Search for the cell housing the specified text and yield its [X, Y] center coordinate. 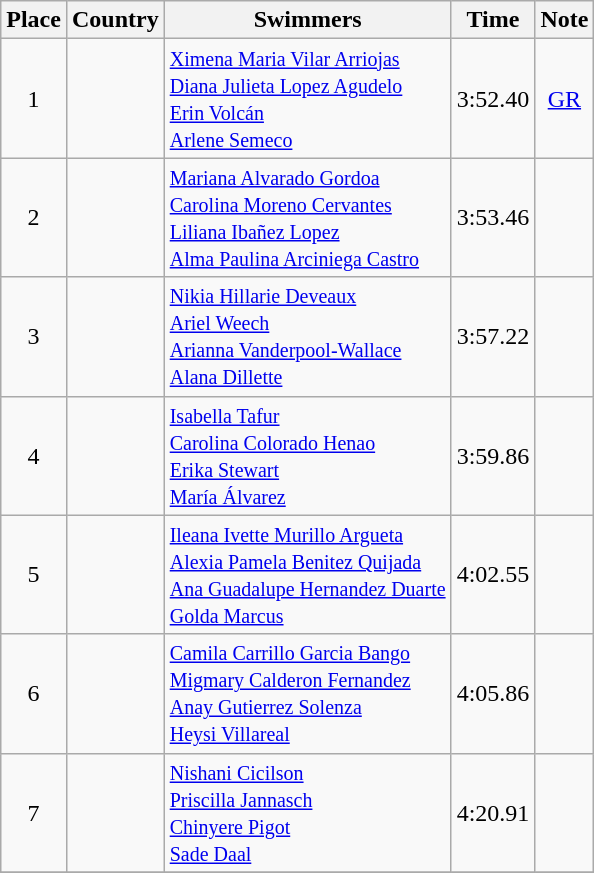
1 [34, 98]
2 [34, 218]
Ileana Ivette Murillo Argueta Alexia Pamela Benitez Quijada Ana Guadalupe Hernandez Duarte Golda Marcus [308, 574]
4:02.55 [493, 574]
Country [115, 20]
Place [34, 20]
3:53.46 [493, 218]
4 [34, 456]
Swimmers [308, 20]
3:59.86 [493, 456]
4:05.86 [493, 694]
Nikia Hillarie Deveaux Ariel Weech Arianna Vanderpool-Wallace Alana Dillette [308, 336]
5 [34, 574]
6 [34, 694]
7 [34, 812]
Ximena Maria Vilar Arriojas Diana Julieta Lopez Agudelo Erin Volcán Arlene Semeco [308, 98]
Camila Carrillo Garcia Bango Migmary Calderon Fernandez Anay Gutierrez Solenza Heysi Villareal [308, 694]
Nishani Cicilson Priscilla Jannasch Chinyere Pigot Sade Daal [308, 812]
4:20.91 [493, 812]
Mariana Alvarado Gordoa Carolina Moreno Cervantes Liliana Ibañez Lopez Alma Paulina Arciniega Castro [308, 218]
GR [564, 98]
Isabella Tafur Carolina Colorado Henao Erika Stewart María Álvarez [308, 456]
3:52.40 [493, 98]
3:57.22 [493, 336]
3 [34, 336]
Time [493, 20]
Note [564, 20]
